Search for the cell housing the specified text and yield its [x, y] center coordinate. 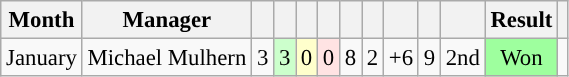
9 [429, 58]
2nd [462, 58]
Result [522, 20]
+6 [402, 58]
Month [42, 20]
January [42, 58]
2 [373, 58]
8 [351, 58]
Manager [166, 20]
Michael Mulhern [166, 58]
Won [522, 58]
